Find where the given text appears and provide that cell's center as (X, Y) coordinate. 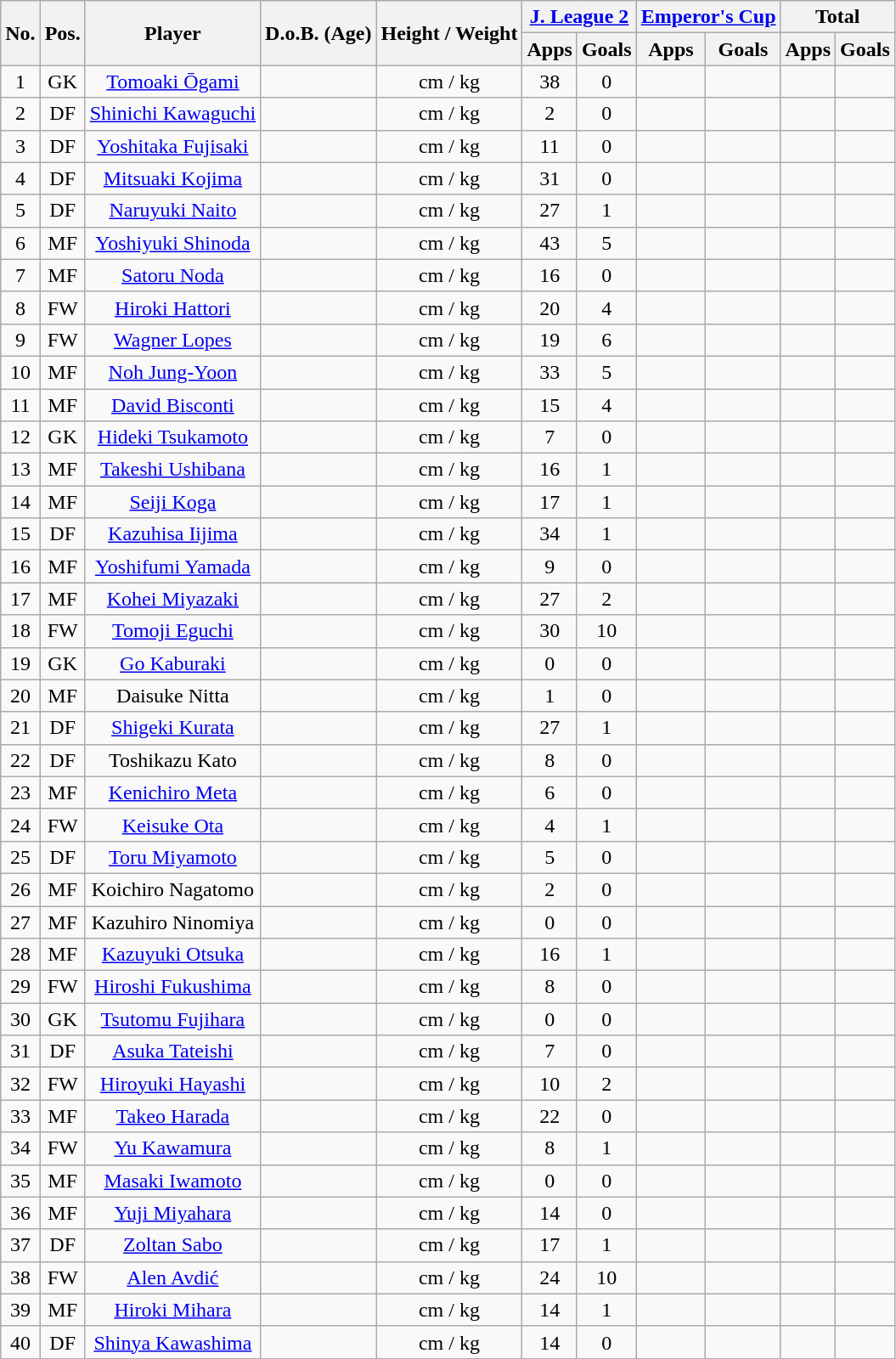
Shinya Kawashima (172, 1342)
Daisuke Nitta (172, 696)
Player (172, 33)
Noh Jung-Yoon (172, 372)
Asuka Tateishi (172, 1052)
29 (20, 987)
Height / Weight (449, 33)
Takeo Harada (172, 1116)
Tomoji Eguchi (172, 631)
Yu Kawamura (172, 1148)
Wagner Lopes (172, 340)
Takeshi Ushibana (172, 470)
Go Kaburaki (172, 663)
Kenichiro Meta (172, 792)
Satoru Noda (172, 275)
D.o.B. (Age) (318, 33)
40 (20, 1342)
Alen Avdić (172, 1277)
Seiji Koga (172, 502)
23 (20, 792)
13 (20, 470)
Yuji Miyahara (172, 1213)
Hiroyuki Hayashi (172, 1084)
Hiroki Hattori (172, 307)
Emperor's Cup (708, 17)
David Bisconti (172, 405)
Mitsuaki Kojima (172, 178)
Toshikazu Kato (172, 760)
Zoltan Sabo (172, 1245)
Kohei Miyazaki (172, 599)
21 (20, 728)
Shinichi Kawaguchi (172, 114)
Hideki Tsukamoto (172, 437)
Kazuyuki Otsuka (172, 955)
Kazuhisa Iijima (172, 534)
Yoshifumi Yamada (172, 567)
Yoshitaka Fujisaki (172, 146)
36 (20, 1213)
35 (20, 1181)
18 (20, 631)
12 (20, 437)
J. League 2 (579, 17)
Hiroki Mihara (172, 1310)
Total (837, 17)
3 (20, 146)
39 (20, 1310)
Koichiro Nagatomo (172, 889)
Masaki Iwamoto (172, 1181)
25 (20, 857)
Kazuhiro Ninomiya (172, 922)
28 (20, 955)
32 (20, 1084)
Hiroshi Fukushima (172, 987)
Toru Miyamoto (172, 857)
Pos. (63, 33)
26 (20, 889)
Naruyuki Naito (172, 211)
Yoshiyuki Shinoda (172, 243)
Tomoaki Ōgami (172, 82)
Keisuke Ota (172, 825)
43 (549, 243)
Shigeki Kurata (172, 728)
Tsutomu Fujihara (172, 1019)
37 (20, 1245)
No. (20, 33)
